From the cell containing the given text, extract its center point as (x, y) coordinate. 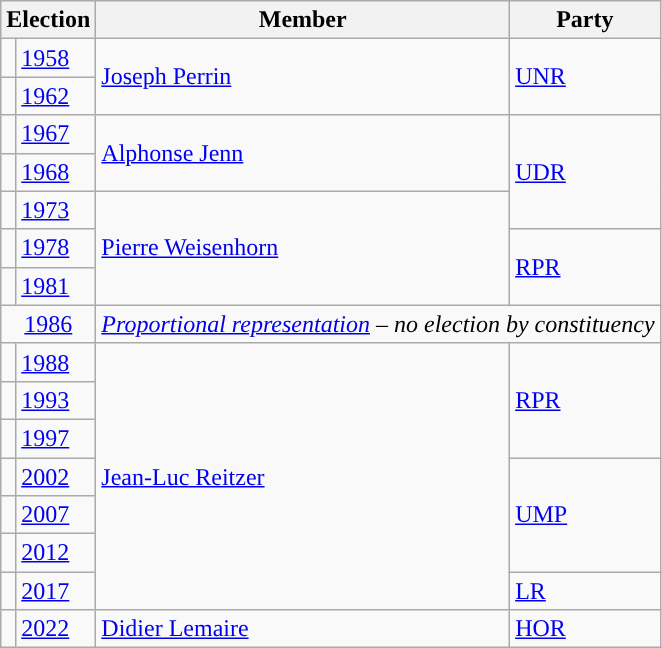
HOR (586, 629)
1973 (56, 210)
2022 (56, 629)
Didier Lemaire (303, 629)
1993 (56, 400)
UMP (586, 515)
1978 (56, 248)
Joseph Perrin (303, 77)
Member (303, 20)
2012 (56, 553)
1958 (56, 58)
LR (586, 591)
1988 (56, 362)
UNR (586, 77)
1986 (48, 324)
Alphonse Jenn (303, 153)
2007 (56, 515)
UDR (586, 172)
1997 (56, 438)
1968 (56, 172)
Pierre Weisenhorn (303, 248)
Jean-Luc Reitzer (303, 476)
2002 (56, 477)
Election (48, 20)
1962 (56, 96)
1967 (56, 134)
Party (586, 20)
1981 (56, 286)
Proportional representation – no election by constituency (378, 324)
2017 (56, 591)
